Return the [X, Y] coordinate for the center point of the cell that contains the specified text.  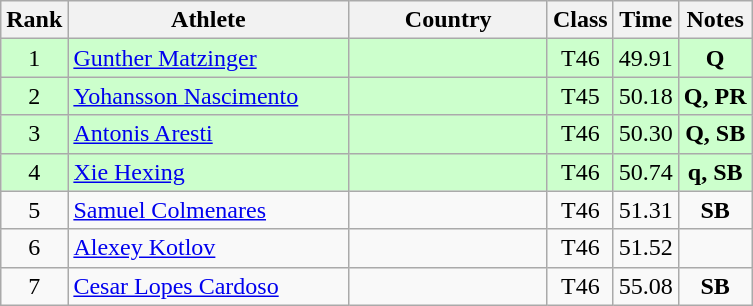
Gunther Matzinger [208, 58]
Cesar Lopes Cardoso [208, 286]
4 [34, 172]
T45 [580, 96]
1 [34, 58]
Q [715, 58]
Rank [34, 20]
Xie Hexing [208, 172]
6 [34, 248]
3 [34, 134]
Athlete [208, 20]
Yohansson Nascimento [208, 96]
7 [34, 286]
5 [34, 210]
51.31 [646, 210]
49.91 [646, 58]
51.52 [646, 248]
2 [34, 96]
Time [646, 20]
50.30 [646, 134]
Q, PR [715, 96]
Class [580, 20]
Q, SB [715, 134]
Antonis Aresti [208, 134]
55.08 [646, 286]
Country [448, 20]
Alexey Kotlov [208, 248]
Notes [715, 20]
Samuel Colmenares [208, 210]
50.74 [646, 172]
50.18 [646, 96]
q, SB [715, 172]
